Provide the (X, Y) coordinate of the cell's center where the given text is located.  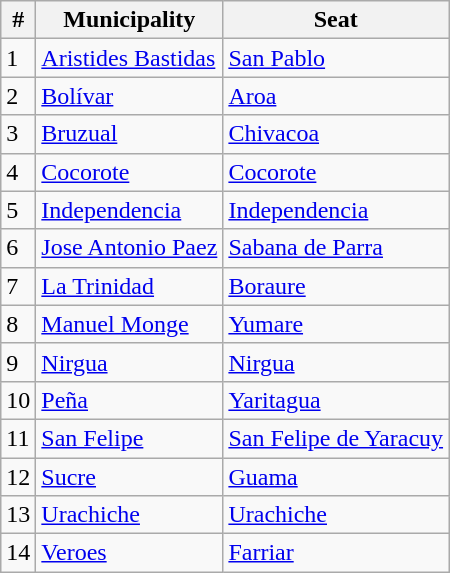
12 (18, 477)
3 (18, 134)
10 (18, 400)
9 (18, 362)
San Pablo (336, 58)
7 (18, 286)
Aroa (336, 96)
13 (18, 515)
14 (18, 553)
Municipality (130, 20)
1 (18, 58)
# (18, 20)
Yaritagua (336, 400)
Sucre (130, 477)
2 (18, 96)
La Trinidad (130, 286)
Sabana de Parra (336, 248)
Seat (336, 20)
Boraure (336, 286)
San Felipe (130, 438)
Bruzual (130, 134)
6 (18, 248)
5 (18, 210)
Jose Antonio Paez (130, 248)
Farriar (336, 553)
Bolívar (130, 96)
4 (18, 172)
Manuel Monge (130, 324)
Yumare (336, 324)
Veroes (130, 553)
Peña (130, 400)
Chivacoa (336, 134)
San Felipe de Yaracuy (336, 438)
Guama (336, 477)
11 (18, 438)
8 (18, 324)
Aristides Bastidas (130, 58)
